From the cell containing the given text, extract its center point as (X, Y) coordinate. 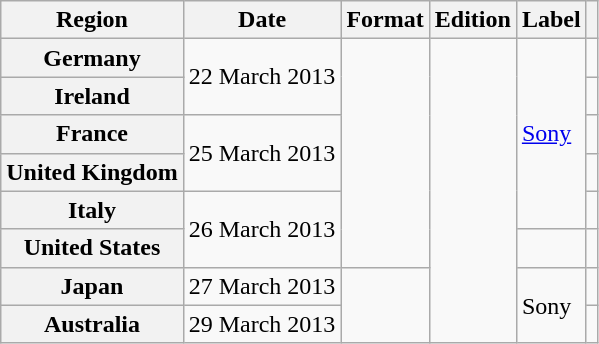
Label (551, 20)
25 March 2013 (262, 153)
Japan (92, 286)
Ireland (92, 96)
France (92, 134)
Format (385, 20)
Germany (92, 58)
Date (262, 20)
27 March 2013 (262, 286)
Region (92, 20)
Edition (472, 20)
Australia (92, 324)
United Kingdom (92, 172)
22 March 2013 (262, 77)
Italy (92, 210)
United States (92, 248)
29 March 2013 (262, 324)
26 March 2013 (262, 229)
